Output the [x, y] coordinate of the center of the cell containing the given text.  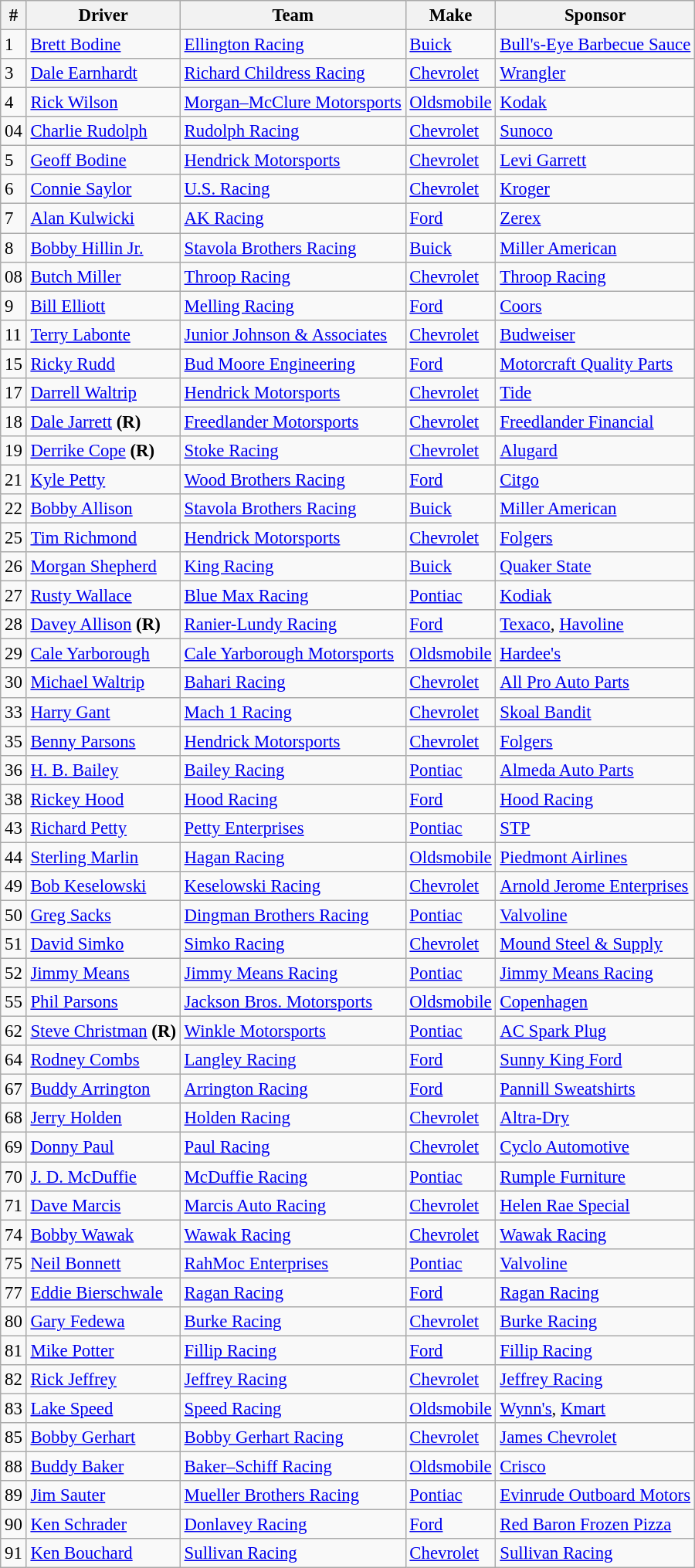
David Simko [103, 944]
Evinrude Outboard Motors [595, 1495]
08 [14, 276]
McDuffie Racing [293, 1177]
Hagan Racing [293, 857]
Piedmont Airlines [595, 857]
AK Racing [293, 218]
82 [14, 1380]
Sterling Marlin [103, 857]
44 [14, 857]
Bull's-Eye Barbecue Sauce [595, 45]
Connie Saylor [103, 189]
Bobby Allison [103, 509]
91 [14, 1553]
J. D. McDuffie [103, 1177]
Bobby Gerhart [103, 1438]
7 [14, 218]
Greg Sacks [103, 915]
6 [14, 189]
Petty Enterprises [293, 828]
Arnold Jerome Enterprises [595, 886]
49 [14, 886]
71 [14, 1205]
Red Baron Frozen Pizza [595, 1525]
22 [14, 509]
Motorcraft Quality Parts [595, 364]
Rickey Hood [103, 799]
Geoff Bodine [103, 161]
Driver [103, 15]
21 [14, 479]
25 [14, 538]
18 [14, 422]
5 [14, 161]
Skoal Bandit [595, 712]
Bud Moore Engineering [293, 364]
17 [14, 393]
69 [14, 1147]
04 [14, 131]
Blue Max Racing [293, 596]
Altra-Dry [595, 1119]
Mound Steel & Supply [595, 944]
Melling Racing [293, 306]
3 [14, 73]
Kodak [595, 103]
Morgan Shepherd [103, 567]
51 [14, 944]
King Racing [293, 567]
33 [14, 712]
H. B. Bailey [103, 770]
Kodiak [595, 596]
Steve Christman (R) [103, 1031]
Hardee's [595, 654]
68 [14, 1119]
29 [14, 654]
Levi Garrett [595, 161]
Rick Jeffrey [103, 1380]
Mueller Brothers Racing [293, 1495]
36 [14, 770]
Tide [595, 393]
Dale Earnhardt [103, 73]
81 [14, 1350]
Arrington Racing [293, 1089]
Pannill Sweatshirts [595, 1089]
Paul Racing [293, 1147]
Butch Miller [103, 276]
Cale Yarborough [103, 654]
90 [14, 1525]
Rusty Wallace [103, 596]
Wrangler [595, 73]
Rodney Combs [103, 1060]
Mach 1 Racing [293, 712]
Derrike Cope (R) [103, 451]
Freedlander Financial [595, 422]
Jerry Holden [103, 1119]
8 [14, 248]
Sunny King Ford [595, 1060]
77 [14, 1292]
Baker–Schiff Racing [293, 1467]
Eddie Bierschwale [103, 1292]
Keselowski Racing [293, 886]
Terry Labonte [103, 334]
Darrell Waltrip [103, 393]
Dingman Brothers Racing [293, 915]
Rick Wilson [103, 103]
Bahari Racing [293, 683]
Brett Bodine [103, 45]
85 [14, 1438]
26 [14, 567]
Bobby Gerhart Racing [293, 1438]
Rudolph Racing [293, 131]
Alan Kulwicki [103, 218]
Langley Racing [293, 1060]
11 [14, 334]
Buddy Arrington [103, 1089]
Copenhagen [595, 1002]
88 [14, 1467]
83 [14, 1408]
Sunoco [595, 131]
Budweiser [595, 334]
74 [14, 1234]
Gary Fedewa [103, 1322]
52 [14, 974]
Wynn's, Kmart [595, 1408]
Morgan–McClure Motorsports [293, 103]
Rumple Furniture [595, 1177]
Simko Racing [293, 944]
Neil Bonnett [103, 1263]
50 [14, 915]
Speed Racing [293, 1408]
Jim Sauter [103, 1495]
Junior Johnson & Associates [293, 334]
67 [14, 1089]
Marcis Auto Racing [293, 1205]
Kroger [595, 189]
27 [14, 596]
35 [14, 741]
Cale Yarborough Motorsports [293, 654]
38 [14, 799]
Ken Schrader [103, 1525]
STP [595, 828]
Donny Paul [103, 1147]
Make [451, 15]
70 [14, 1177]
4 [14, 103]
Michael Waltrip [103, 683]
Bailey Racing [293, 770]
Mike Potter [103, 1350]
89 [14, 1495]
Buddy Baker [103, 1467]
Quaker State [595, 567]
Davey Allison (R) [103, 625]
62 [14, 1031]
Bob Keselowski [103, 886]
15 [14, 364]
64 [14, 1060]
Ken Bouchard [103, 1553]
All Pro Auto Parts [595, 683]
Dale Jarrett (R) [103, 422]
Wood Brothers Racing [293, 479]
Charlie Rudolph [103, 131]
Sponsor [595, 15]
Jimmy Means [103, 974]
Citgo [595, 479]
Harry Gant [103, 712]
28 [14, 625]
Richard Petty [103, 828]
Dave Marcis [103, 1205]
80 [14, 1322]
Alugard [595, 451]
Benny Parsons [103, 741]
Freedlander Motorsports [293, 422]
Bobby Hillin Jr. [103, 248]
Richard Childress Racing [293, 73]
19 [14, 451]
Phil Parsons [103, 1002]
Tim Richmond [103, 538]
75 [14, 1263]
Kyle Petty [103, 479]
Jackson Bros. Motorsports [293, 1002]
Lake Speed [103, 1408]
Stoke Racing [293, 451]
Ricky Rudd [103, 364]
Ranier-Lundy Racing [293, 625]
U.S. Racing [293, 189]
Ellington Racing [293, 45]
Texaco, Havoline [595, 625]
AC Spark Plug [595, 1031]
Crisco [595, 1467]
# [14, 15]
Coors [595, 306]
1 [14, 45]
Bill Elliott [103, 306]
Cyclo Automotive [595, 1147]
55 [14, 1002]
Almeda Auto Parts [595, 770]
Winkle Motorsports [293, 1031]
43 [14, 828]
James Chevrolet [595, 1438]
Helen Rae Special [595, 1205]
Donlavey Racing [293, 1525]
Team [293, 15]
RahMoc Enterprises [293, 1263]
Bobby Wawak [103, 1234]
30 [14, 683]
Zerex [595, 218]
9 [14, 306]
Holden Racing [293, 1119]
